Detect which cell encompasses the target text, then output its (x, y) center coordinate. 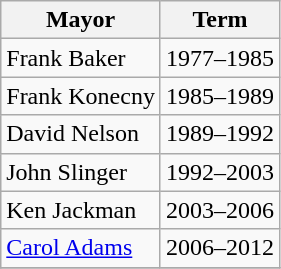
Term (220, 20)
Mayor (81, 20)
David Nelson (81, 134)
Frank Konecny (81, 96)
1985–1989 (220, 96)
Carol Adams (81, 248)
1977–1985 (220, 58)
2003–2006 (220, 210)
1989–1992 (220, 134)
1992–2003 (220, 172)
Ken Jackman (81, 210)
John Slinger (81, 172)
2006–2012 (220, 248)
Frank Baker (81, 58)
